Identify which cell holds the provided text, then report its (X, Y) central coordinate. 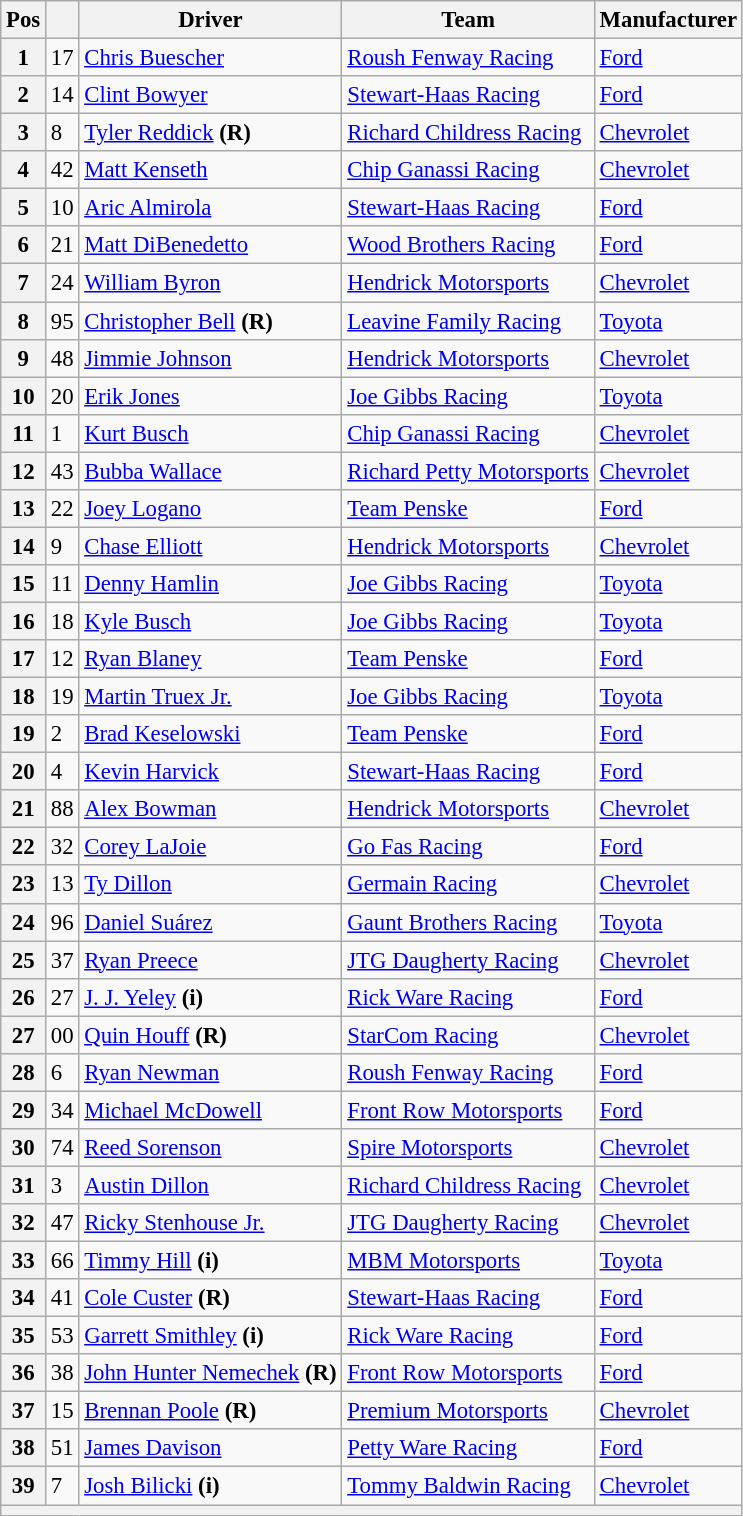
Timmy Hill (i) (210, 1261)
30 (24, 1148)
Martin Truex Jr. (210, 697)
Brad Keselowski (210, 734)
39 (24, 1486)
33 (24, 1261)
25 (24, 960)
29 (24, 1110)
42 (62, 170)
51 (62, 1449)
J. J. Yeley (i) (210, 997)
Ricky Stenhouse Jr. (210, 1223)
Erik Jones (210, 396)
Aric Almirola (210, 208)
Christopher Bell (R) (210, 321)
53 (62, 1336)
43 (62, 471)
Alex Bowman (210, 809)
96 (62, 922)
Daniel Suárez (210, 922)
66 (62, 1261)
Denny Hamlin (210, 584)
Team (468, 20)
95 (62, 321)
Quin Houff (R) (210, 1035)
26 (24, 997)
Tyler Reddick (R) (210, 133)
Germain Racing (468, 885)
28 (24, 1073)
William Byron (210, 283)
Spire Motorsports (468, 1148)
John Hunter Nemechek (R) (210, 1373)
Richard Petty Motorsports (468, 471)
Ryan Preece (210, 960)
Clint Bowyer (210, 95)
Kevin Harvick (210, 772)
James Davison (210, 1449)
Gaunt Brothers Racing (468, 922)
Premium Motorsports (468, 1411)
88 (62, 809)
Pos (24, 20)
5 (24, 208)
41 (62, 1298)
Garrett Smithley (i) (210, 1336)
31 (24, 1185)
Jimmie Johnson (210, 358)
Tommy Baldwin Racing (468, 1486)
StarCom Racing (468, 1035)
Leavine Family Racing (468, 321)
23 (24, 885)
Kyle Busch (210, 621)
Austin Dillon (210, 1185)
Bubba Wallace (210, 471)
Go Fas Racing (468, 847)
Matt Kenseth (210, 170)
35 (24, 1336)
Ty Dillon (210, 885)
00 (62, 1035)
Matt DiBenedetto (210, 245)
Chase Elliott (210, 546)
Cole Custer (R) (210, 1298)
MBM Motorsports (468, 1261)
Kurt Busch (210, 433)
36 (24, 1373)
Ryan Newman (210, 1073)
Petty Ware Racing (468, 1449)
Michael McDowell (210, 1110)
Corey LaJoie (210, 847)
Driver (210, 20)
16 (24, 621)
48 (62, 358)
Josh Bilicki (i) (210, 1486)
Joey Logano (210, 509)
47 (62, 1223)
Reed Sorenson (210, 1148)
Wood Brothers Racing (468, 245)
Brennan Poole (R) (210, 1411)
Ryan Blaney (210, 659)
74 (62, 1148)
Manufacturer (668, 20)
Chris Buescher (210, 58)
